Identify which cell holds the provided text, then report its (x, y) central coordinate. 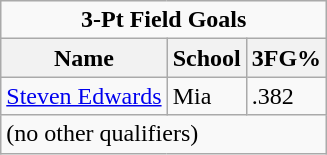
.382 (286, 96)
Mia (206, 96)
School (206, 58)
Name (84, 58)
3FG% (286, 58)
3-Pt Field Goals (164, 20)
(no other qualifiers) (164, 134)
Steven Edwards (84, 96)
